Determine the [x, y] coordinate at the center of the cell enclosing the given text.  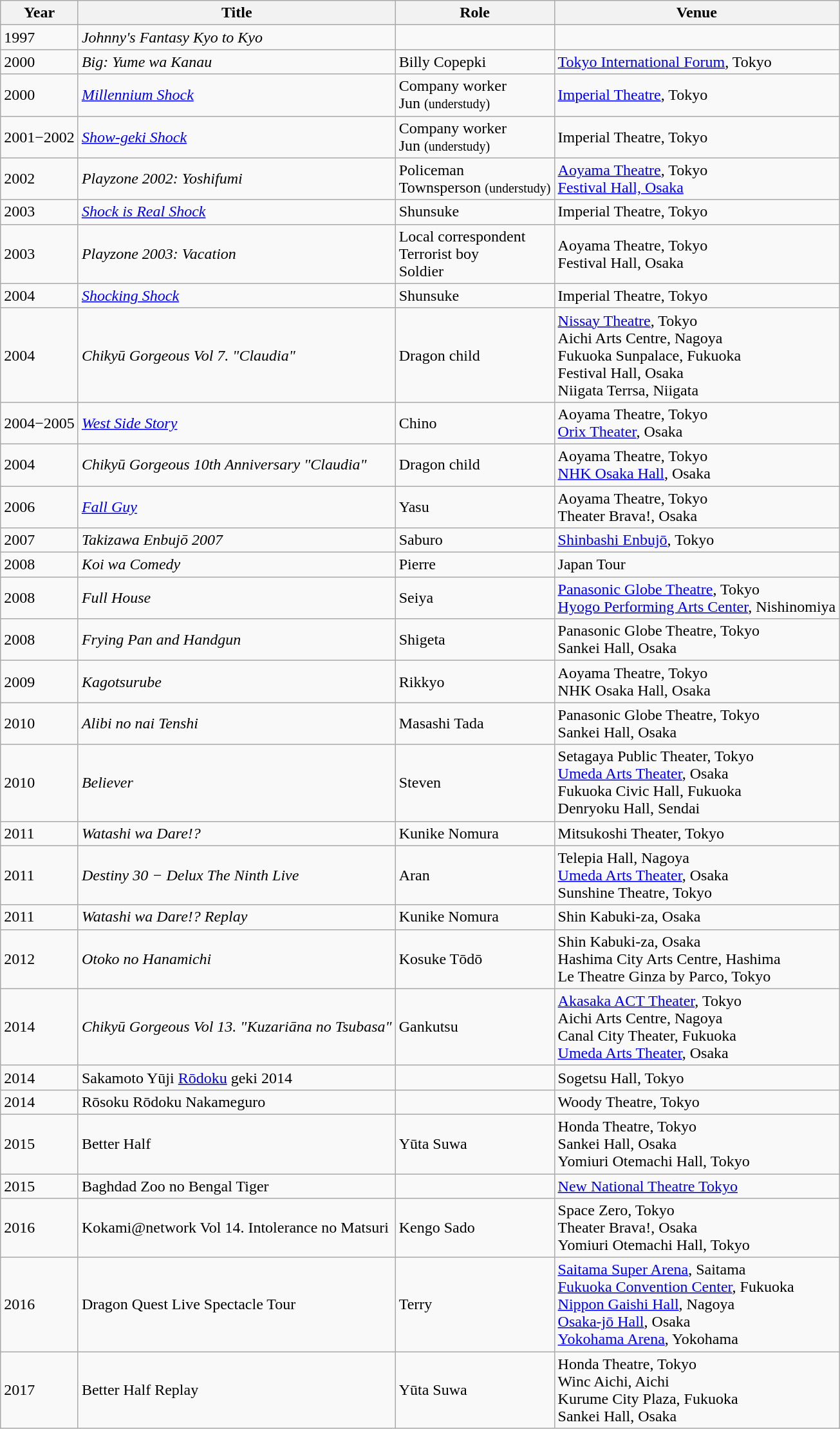
Shinbashi Enbujō, Tokyo [696, 540]
Seiya [475, 598]
Johnny's Fantasy Kyo to Kyo [237, 37]
Sogetsu Hall, Tokyo [696, 1077]
Shigeta [475, 640]
Panasonic Globe Theatre, TokyoHyogo Performing Arts Center, Nishinomiya [696, 598]
Destiny 30 − Delux The Ninth Live [237, 875]
Playzone 2002: Yoshifumi [237, 179]
Saitama Super Arena, SaitamaFukuoka Convention Center, FukuokaNippon Gaishi Hall, NagoyaOsaka-jō Hall, OsakaYokohama Arena, Yokohama [696, 1305]
2007 [40, 540]
Millennium Shock [237, 95]
Baghdad Zoo no Bengal Tiger [237, 1186]
Full House [237, 598]
Better Half [237, 1144]
2009 [40, 681]
Pierre [475, 565]
2017 [40, 1390]
2001−2002 [40, 137]
Aoyama Theatre, TokyoOrix Theater, Osaka [696, 422]
Venue [696, 13]
Frying Pan and Handgun [237, 640]
Yasu [475, 506]
Rōsoku Rōdoku Nakameguro [237, 1102]
Sakamoto Yūji Rōdoku geki 2014 [237, 1077]
2002 [40, 179]
Akasaka ACT Theater, TokyoAichi Arts Centre, NagoyaCanal City Theater, FukuokaUmeda Arts Theater, Osaka [696, 1027]
Dragon Quest Live Spectacle Tour [237, 1305]
Alibi no nai Tenshi [237, 724]
Big: Yume wa Kanau [237, 62]
Japan Tour [696, 565]
Telepia Hall, NagoyaUmeda Arts Theater, OsakaSunshine Theatre, Tokyo [696, 875]
Kokami@network Vol 14. Intolerance no Matsuri [237, 1228]
Fall Guy [237, 506]
Shin Kabuki-za, Osaka [696, 917]
Masashi Tada [475, 724]
Aoyama Theatre, TokyoTheater Brava!, Osaka [696, 506]
Space Zero, TokyoTheater Brava!, OsakaYomiuri Otemachi Hall, Tokyo [696, 1228]
Playzone 2003: Vacation [237, 254]
Chikyū Gorgeous Vol 7. "Claudia" [237, 355]
Year [40, 13]
Aran [475, 875]
Honda Theatre, TokyoSankei Hall, OsakaYomiuri Otemachi Hall, Tokyo [696, 1144]
Kagotsurube [237, 681]
Role [475, 13]
Watashi wa Dare!? Replay [237, 917]
Title [237, 13]
Better Half Replay [237, 1390]
Terry [475, 1305]
Koi wa Comedy [237, 565]
New National Theatre Tokyo [696, 1186]
Takizawa Enbujō 2007 [237, 540]
Otoko no Hanamichi [237, 959]
Tokyo International Forum, Tokyo [696, 62]
Kengo Sado [475, 1228]
Setagaya Public Theater, TokyoUmeda Arts Theater, OsakaFukuoka Civic Hall, FukuokaDenryoku Hall, Sendai [696, 783]
Saburo [475, 540]
Shin Kabuki-za, OsakaHashima City Arts Centre, HashimaLe Theatre Ginza by Parco, Tokyo [696, 959]
Kosuke Tōdō [475, 959]
2012 [40, 959]
Billy Copepki [475, 62]
Woody Theatre, Tokyo [696, 1102]
West Side Story [237, 422]
Steven [475, 783]
Chino [475, 422]
Shock is Real Shock [237, 212]
1997 [40, 37]
Show-geki Shock [237, 137]
2006 [40, 506]
Shocking Shock [237, 296]
Rikkyo [475, 681]
Mitsukoshi Theater, Tokyo [696, 833]
PolicemanTownsperson (understudy) [475, 179]
Chikyū Gorgeous 10th Anniversary "Claudia" [237, 465]
Local correspondentTerrorist boySoldier [475, 254]
Chikyū Gorgeous Vol 13. "Kuzariāna no Tsubasa" [237, 1027]
Nissay Theatre, TokyoAichi Arts Centre, NagoyaFukuoka Sunpalace, FukuokaFestival Hall, OsakaNiigata Terrsa, Niigata [696, 355]
Watashi wa Dare!? [237, 833]
Believer [237, 783]
Gankutsu [475, 1027]
2004−2005 [40, 422]
Honda Theatre, TokyoWinc Aichi, AichiKurume City Plaza, FukuokaSankei Hall, Osaka [696, 1390]
